Pinpoint the cell where the given text exists, returning its (x, y) midpoint coordinate. 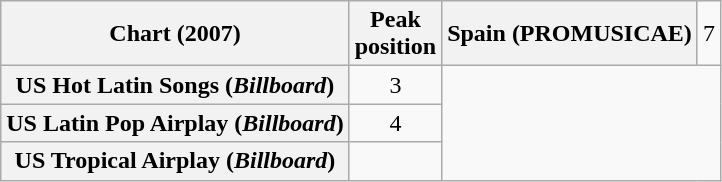
US Latin Pop Airplay (Billboard) (175, 123)
7 (708, 34)
3 (395, 85)
Peakposition (395, 34)
Spain (PROMUSICAE) (570, 34)
US Hot Latin Songs (Billboard) (175, 85)
US Tropical Airplay (Billboard) (175, 161)
4 (395, 123)
Chart (2007) (175, 34)
